Locate the cell with the specified text and output its [X, Y] center coordinate. 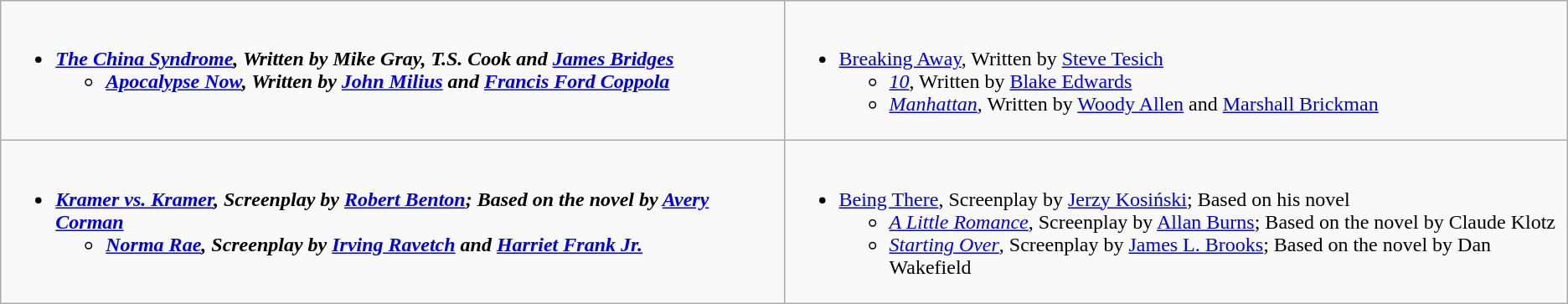
The China Syndrome, Written by Mike Gray, T.S. Cook and James BridgesApocalypse Now, Written by John Milius and Francis Ford Coppola [392, 70]
Kramer vs. Kramer, Screenplay by Robert Benton; Based on the novel by Avery CormanNorma Rae, Screenplay by Irving Ravetch and Harriet Frank Jr. [392, 222]
Breaking Away, Written by Steve Tesich10, Written by Blake EdwardsManhattan, Written by Woody Allen and Marshall Brickman [1176, 70]
